Return [X, Y] of the center of cell containing provided text 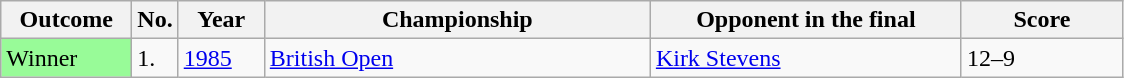
Winner [66, 58]
British Open [457, 58]
No. [155, 20]
Outcome [66, 20]
Championship [457, 20]
Year [221, 20]
Kirk Stevens [806, 58]
12–9 [1042, 58]
Score [1042, 20]
Opponent in the final [806, 20]
1985 [221, 58]
1. [155, 58]
